Output the [x, y] coordinate of the center of the cell containing the given text.  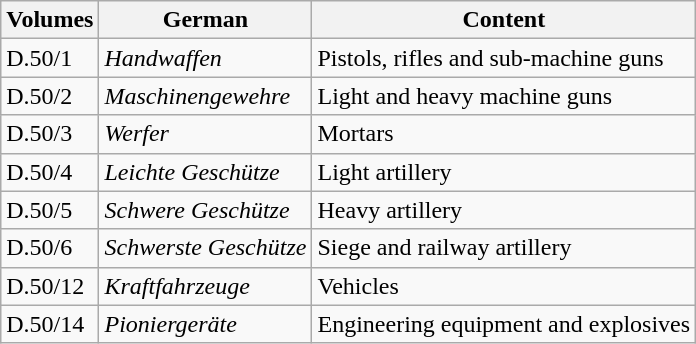
Pistols, rifles and sub-machine guns [504, 58]
D.50/5 [50, 210]
Mortars [504, 134]
Pioniergeräte [206, 324]
Siege and railway artillery [504, 248]
Content [504, 20]
D.50/1 [50, 58]
D.50/4 [50, 172]
Light and heavy machine guns [504, 96]
D.50/12 [50, 286]
D.50/3 [50, 134]
Engineering equipment and explosives [504, 324]
Kraftfahrzeuge [206, 286]
Schwerste Geschütze [206, 248]
Schwere Geschütze [206, 210]
Vehicles [504, 286]
D.50/6 [50, 248]
Maschinengewehre [206, 96]
Leichte Geschütze [206, 172]
Volumes [50, 20]
German [206, 20]
D.50/14 [50, 324]
Heavy artillery [504, 210]
Werfer [206, 134]
Handwaffen [206, 58]
Light artillery [504, 172]
D.50/2 [50, 96]
